From the cell containing the given text, extract its center point as (X, Y) coordinate. 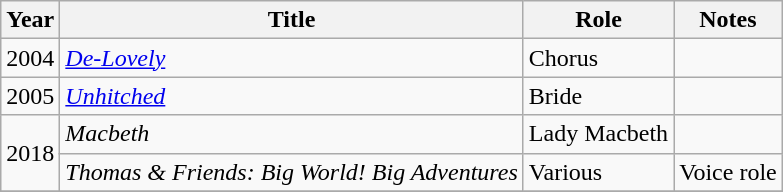
2004 (30, 58)
Role (598, 20)
Unhitched (292, 96)
Year (30, 20)
2005 (30, 96)
Notes (728, 20)
Macbeth (292, 134)
Chorus (598, 58)
De-Lovely (292, 58)
Title (292, 20)
2018 (30, 153)
Lady Macbeth (598, 134)
Various (598, 172)
Voice role (728, 172)
Thomas & Friends: Big World! Big Adventures (292, 172)
Bride (598, 96)
